Locate the cell with the specified text and output its (x, y) center coordinate. 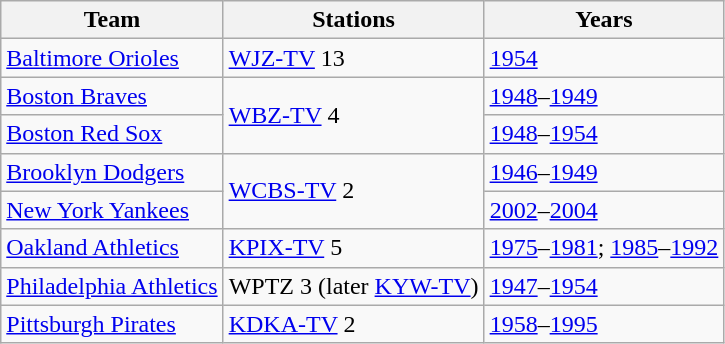
WPTZ 3 (later KYW-TV) (354, 286)
KPIX-TV 5 (354, 248)
Oakland Athletics (112, 248)
Brooklyn Dodgers (112, 172)
1958–1995 (604, 324)
WJZ-TV 13 (354, 58)
Boston Red Sox (112, 134)
Pittsburgh Pirates (112, 324)
1948–1949 (604, 96)
WBZ-TV 4 (354, 115)
Boston Braves (112, 96)
New York Yankees (112, 210)
1975–1981; 1985–1992 (604, 248)
1946–1949 (604, 172)
KDKA-TV 2 (354, 324)
Team (112, 20)
Philadelphia Athletics (112, 286)
1954 (604, 58)
WCBS-TV 2 (354, 191)
1947–1954 (604, 286)
Years (604, 20)
Baltimore Orioles (112, 58)
1948–1954 (604, 134)
2002–2004 (604, 210)
Stations (354, 20)
